Extract the [X, Y] coordinate from the center of the cell holding the provided text.  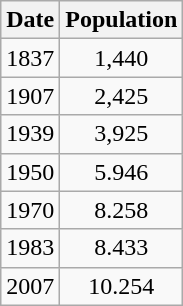
3,925 [122, 134]
Population [122, 20]
2,425 [122, 96]
1837 [30, 58]
8.433 [122, 248]
1939 [30, 134]
Date [30, 20]
1950 [30, 172]
8.258 [122, 210]
2007 [30, 286]
1907 [30, 96]
1983 [30, 248]
1970 [30, 210]
10.254 [122, 286]
5.946 [122, 172]
1,440 [122, 58]
